Detect which cell encompasses the target text, then output its [x, y] center coordinate. 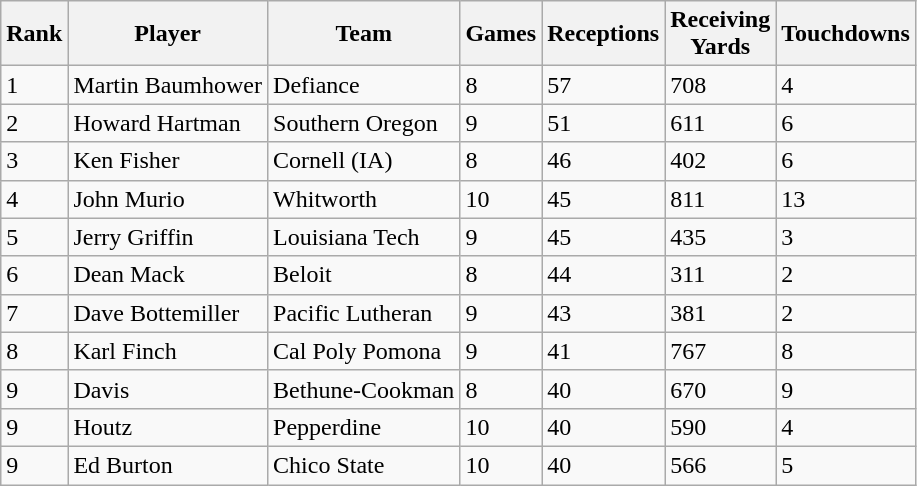
767 [720, 351]
Ken Fisher [168, 161]
381 [720, 313]
Dave Bottemiller [168, 313]
Dean Mack [168, 275]
46 [604, 161]
Team [364, 34]
811 [720, 199]
7 [34, 313]
Davis [168, 389]
Jerry Griffin [168, 237]
1 [34, 85]
Beloit [364, 275]
51 [604, 123]
590 [720, 427]
Bethune-Cookman [364, 389]
Defiance [364, 85]
Houtz [168, 427]
44 [604, 275]
402 [720, 161]
Player [168, 34]
43 [604, 313]
Cal Poly Pomona [364, 351]
566 [720, 465]
Pacific Lutheran [364, 313]
Martin Baumhower [168, 85]
13 [846, 199]
41 [604, 351]
John Murio [168, 199]
311 [720, 275]
611 [720, 123]
Louisiana Tech [364, 237]
ReceivingYards [720, 34]
Howard Hartman [168, 123]
Games [501, 34]
435 [720, 237]
Ed Burton [168, 465]
708 [720, 85]
Pepperdine [364, 427]
Cornell (IA) [364, 161]
Southern Oregon [364, 123]
Karl Finch [168, 351]
Receptions [604, 34]
57 [604, 85]
Rank [34, 34]
670 [720, 389]
Chico State [364, 465]
Whitworth [364, 199]
Touchdowns [846, 34]
